Scan for the cell matching the given text and deliver its [x, y] coordinate at center. 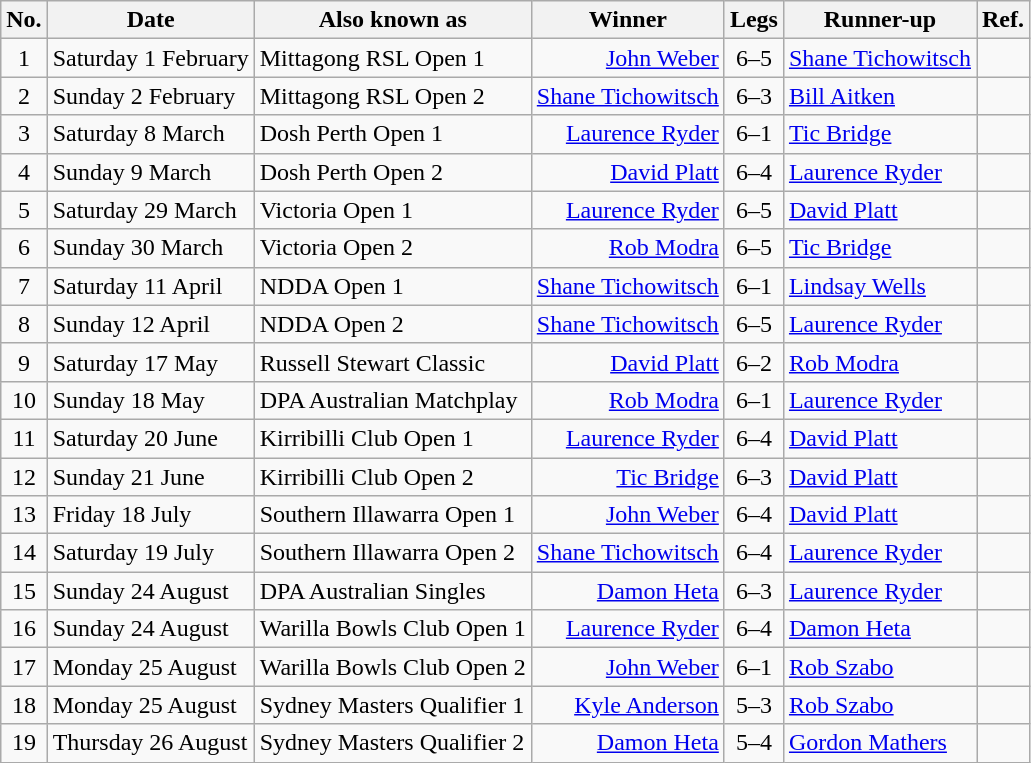
5–3 [754, 705]
18 [24, 705]
Southern Illawarra Open 2 [392, 553]
Friday 18 July [150, 515]
4 [24, 172]
Mittagong RSL Open 1 [392, 58]
Runner-up [880, 20]
Warilla Bowls Club Open 1 [392, 629]
15 [24, 591]
Legs [754, 20]
Saturday 17 May [150, 362]
Lindsay Wells [880, 286]
Sunday 21 June [150, 477]
5–4 [754, 743]
DPA Australian Singles [392, 591]
NDDA Open 2 [392, 324]
Dosh Perth Open 2 [392, 172]
Warilla Bowls Club Open 2 [392, 667]
NDDA Open 1 [392, 286]
1 [24, 58]
Gordon Mathers [880, 743]
10 [24, 400]
DPA Australian Matchplay [392, 400]
Saturday 20 June [150, 438]
Sunday 18 May [150, 400]
Saturday 11 April [150, 286]
9 [24, 362]
Saturday 29 March [150, 210]
Sydney Masters Qualifier 2 [392, 743]
Date [150, 20]
Kyle Anderson [628, 705]
6 [24, 248]
Saturday 19 July [150, 553]
Sunday 30 March [150, 248]
Thursday 26 August [150, 743]
Mittagong RSL Open 2 [392, 96]
7 [24, 286]
Sunday 12 April [150, 324]
3 [24, 134]
Victoria Open 2 [392, 248]
Ref. [1002, 20]
Winner [628, 20]
Victoria Open 1 [392, 210]
Kirribilli Club Open 1 [392, 438]
14 [24, 553]
Kirribilli Club Open 2 [392, 477]
6–2 [754, 362]
17 [24, 667]
Bill Aitken [880, 96]
19 [24, 743]
5 [24, 210]
12 [24, 477]
16 [24, 629]
Russell Stewart Classic [392, 362]
Sunday 9 March [150, 172]
Southern Illawarra Open 1 [392, 515]
Saturday 8 March [150, 134]
11 [24, 438]
Saturday 1 February [150, 58]
Sydney Masters Qualifier 1 [392, 705]
No. [24, 20]
8 [24, 324]
Also known as [392, 20]
2 [24, 96]
13 [24, 515]
Sunday 2 February [150, 96]
Dosh Perth Open 1 [392, 134]
